Return [X, Y] of the center of cell containing provided text 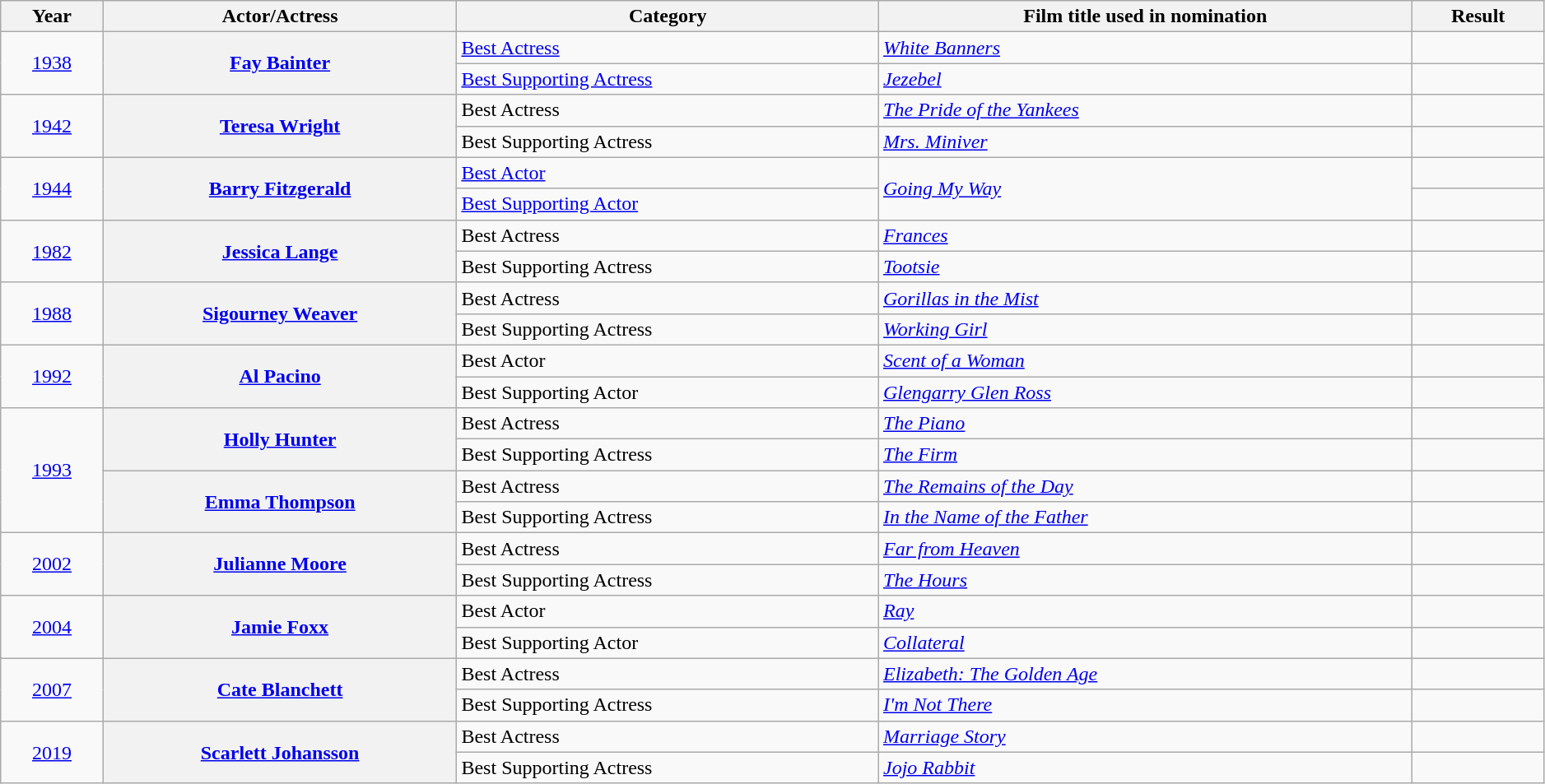
Al Pacino [280, 376]
Going My Way [1146, 188]
Jessica Lange [280, 251]
Mrs. Miniver [1146, 141]
Fay Bainter [280, 63]
The Pride of the Yankees [1146, 110]
The Firm [1146, 455]
The Hours [1146, 580]
Ray [1146, 611]
Year [53, 16]
Scent of a Woman [1146, 360]
1982 [53, 251]
Emma Thompson [280, 502]
Scarlett Johansson [280, 752]
Cate Blanchett [280, 689]
The Remains of the Day [1146, 486]
1942 [53, 126]
White Banners [1146, 48]
Result [1478, 16]
1988 [53, 313]
Category [668, 16]
Barry Fitzgerald [280, 188]
Marriage Story [1146, 736]
Working Girl [1146, 329]
1938 [53, 63]
1992 [53, 376]
Far from Heaven [1146, 549]
Sigourney Weaver [280, 313]
Film title used in nomination [1146, 16]
Gorillas in the Mist [1146, 298]
Actor/Actress [280, 16]
2004 [53, 627]
Julianne Moore [280, 564]
Jojo Rabbit [1146, 768]
Glengarry Glen Ross [1146, 392]
Collateral [1146, 643]
2002 [53, 564]
Jezebel [1146, 79]
Jamie Foxx [280, 627]
Elizabeth: The Golden Age [1146, 674]
Tootsie [1146, 267]
1993 [53, 471]
In the Name of the Father [1146, 517]
1944 [53, 188]
Holly Hunter [280, 439]
Frances [1146, 235]
2007 [53, 689]
Teresa Wright [280, 126]
I'm Not There [1146, 705]
The Piano [1146, 424]
2019 [53, 752]
